From the cell containing the given text, extract its center point as [x, y] coordinate. 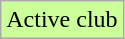
Active club [62, 20]
